Scan for the cell matching the given text and deliver its (x, y) coordinate at center. 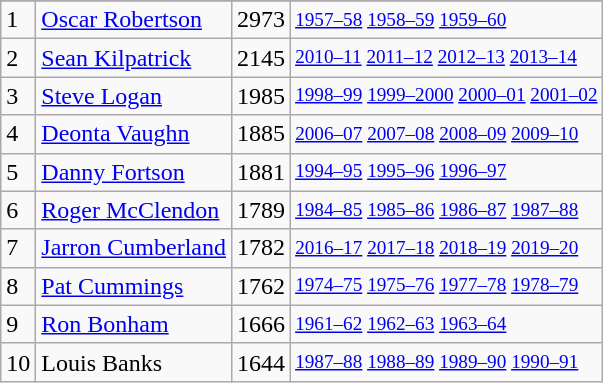
2006–07 2007–08 2008–09 2009–10 (447, 134)
1 (18, 20)
1644 (260, 362)
2145 (260, 58)
1881 (260, 172)
1974–75 1975–76 1977–78 1978–79 (447, 286)
Louis Banks (134, 362)
1762 (260, 286)
Danny Fortson (134, 172)
6 (18, 210)
5 (18, 172)
Pat Cummings (134, 286)
2016–17 2017–18 2018–19 2019–20 (447, 248)
Sean Kilpatrick (134, 58)
Jarron Cumberland (134, 248)
2 (18, 58)
1987–88 1988–89 1989–90 1990–91 (447, 362)
Deonta Vaughn (134, 134)
1998–99 1999–2000 2000–01 2001–02 (447, 96)
1994–95 1995–96 1996–97 (447, 172)
10 (18, 362)
1789 (260, 210)
7 (18, 248)
4 (18, 134)
1961–62 1962–63 1963–64 (447, 324)
Roger McClendon (134, 210)
1984–85 1985–86 1986–87 1987–88 (447, 210)
9 (18, 324)
1957–58 1958–59 1959–60 (447, 20)
Ron Bonham (134, 324)
1885 (260, 134)
2973 (260, 20)
Oscar Robertson (134, 20)
1782 (260, 248)
2010–11 2011–12 2012–13 2013–14 (447, 58)
3 (18, 96)
8 (18, 286)
1666 (260, 324)
Steve Logan (134, 96)
1985 (260, 96)
